Search for the cell housing the specified text and yield its (x, y) center coordinate. 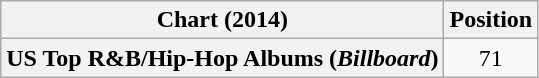
US Top R&B/Hip-Hop Albums (Billboard) (222, 58)
Position (491, 20)
Chart (2014) (222, 20)
71 (491, 58)
